Determine the [X, Y] coordinate at the center of the cell enclosing the given text.  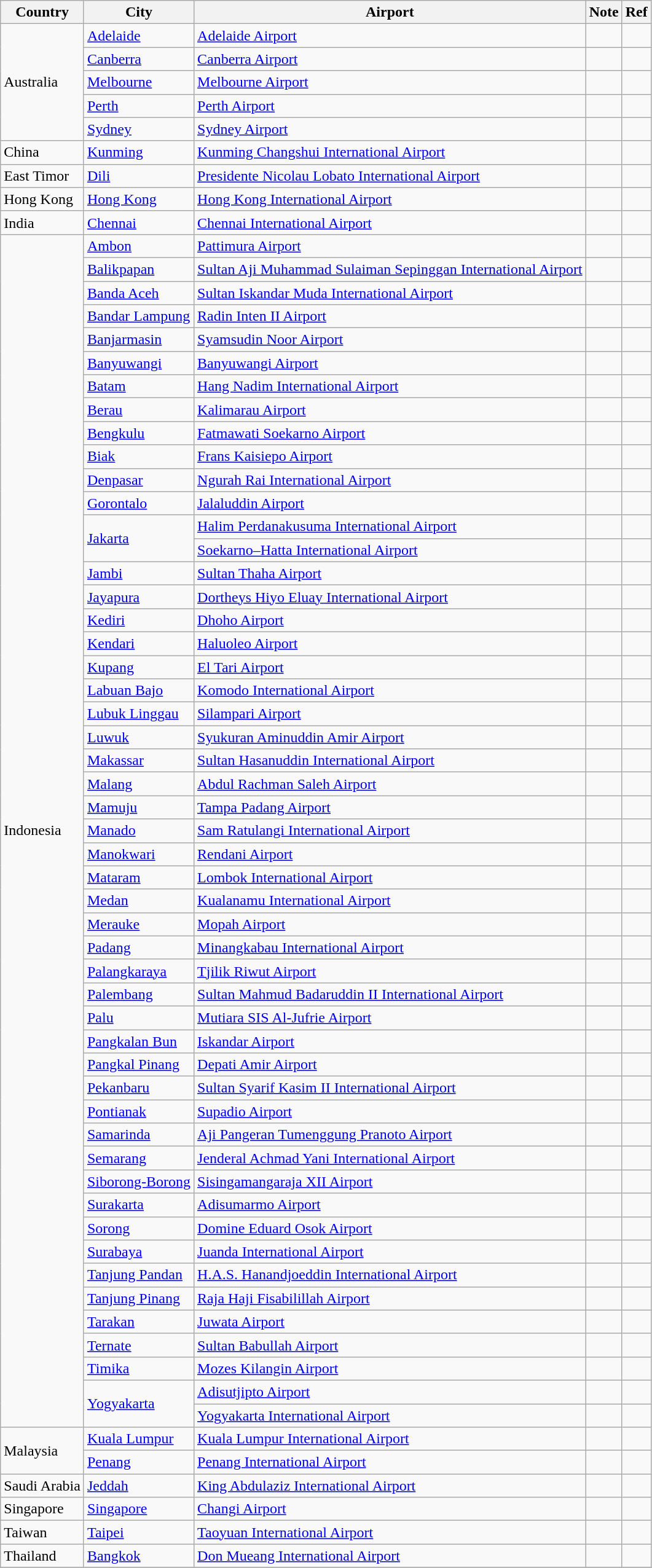
Kalimarau Airport [390, 410]
Biak [139, 457]
Sultan Aji Muhammad Sulaiman Sepinggan International Airport [390, 269]
Banda Aceh [139, 293]
Manokwari [139, 854]
Malang [139, 784]
Sam Ratulangi International Airport [390, 831]
Tjilik Riwut Airport [390, 971]
Kupang [139, 667]
Kendari [139, 643]
Jeddah [139, 1486]
Merauke [139, 924]
Manado [139, 831]
Ngurah Rai International Airport [390, 480]
Kuala Lumpur International Airport [390, 1439]
Berau [139, 410]
Sorong [139, 1228]
Chennai International Airport [390, 222]
Semarang [139, 1158]
Bandar Lampung [139, 316]
Thailand [42, 1556]
Mamuju [139, 807]
Indonesia [42, 831]
City [139, 12]
Sydney [139, 129]
Aji Pangeran Tumenggung Pranoto Airport [390, 1135]
Perth [139, 106]
Banyuwangi Airport [390, 363]
Makassar [139, 761]
Sisingamangaraja XII Airport [390, 1182]
King Abdulaziz International Airport [390, 1486]
Kunming Changshui International Airport [390, 152]
Don Mueang International Airport [390, 1556]
Perth Airport [390, 106]
Fatmawati Soekarno Airport [390, 433]
Juanda International Airport [390, 1252]
Sydney Airport [390, 129]
China [42, 152]
Soekarno–Hatta International Airport [390, 550]
Rendani Airport [390, 854]
Kualanamu International Airport [390, 901]
H.A.S. Hanandjoeddin International Airport [390, 1275]
El Tari Airport [390, 667]
Hong Kong International Airport [390, 199]
Saudi Arabia [42, 1486]
Tarakan [139, 1322]
Jakarta [139, 538]
Bengkulu [139, 433]
Surakarta [139, 1205]
Tanjung Pinang [139, 1298]
Mozes Kilangin Airport [390, 1368]
Luwuk [139, 737]
Country [42, 12]
Syukuran Aminuddin Amir Airport [390, 737]
Presidente Nicolau Lobato International Airport [390, 176]
Sultan Thaha Airport [390, 573]
Kunming [139, 152]
Yogyakarta International Airport [390, 1415]
Kediri [139, 620]
Kuala Lumpur [139, 1439]
Banjarmasin [139, 340]
Iskandar Airport [390, 1041]
Silampari Airport [390, 714]
Airport [390, 12]
Gorontalo [139, 503]
Ref [637, 12]
Taipei [139, 1532]
Palangkaraya [139, 971]
Banyuwangi [139, 363]
Hang Nadim International Airport [390, 386]
Abdul Rachman Saleh Airport [390, 784]
Denpasar [139, 480]
Malaysia [42, 1451]
Canberra [139, 59]
Pangkal Pinang [139, 1065]
Palu [139, 1017]
Penang [139, 1462]
Bangkok [139, 1556]
Note [603, 12]
Palembang [139, 994]
Depati Amir Airport [390, 1065]
Pangkalan Bun [139, 1041]
Chennai [139, 222]
Taiwan [42, 1532]
Adisutjipto Airport [390, 1392]
Balikpapan [139, 269]
Dortheys Hiyo Eluay International Airport [390, 597]
Pekanbaru [139, 1088]
Lombok International Airport [390, 877]
Canberra Airport [390, 59]
Pattimura Airport [390, 246]
Dili [139, 176]
Yogyakarta [139, 1403]
Timika [139, 1368]
Mataram [139, 877]
Halim Perdanakusuma International Airport [390, 527]
Medan [139, 901]
East Timor [42, 176]
Supadio Airport [390, 1111]
Taoyuan International Airport [390, 1532]
Sultan Babullah Airport [390, 1345]
Radin Inten II Airport [390, 316]
Ternate [139, 1345]
Tampa Padang Airport [390, 807]
India [42, 222]
Padang [139, 947]
Adisumarmo Airport [390, 1205]
Komodo International Airport [390, 691]
Melbourne [139, 82]
Syamsudin Noor Airport [390, 340]
Surabaya [139, 1252]
Domine Eduard Osok Airport [390, 1228]
Penang International Airport [390, 1462]
Ambon [139, 246]
Lubuk Linggau [139, 714]
Jambi [139, 573]
Jayapura [139, 597]
Batam [139, 386]
Dhoho Airport [390, 620]
Mutiara SIS Al-Jufrie Airport [390, 1017]
Sultan Mahmud Badaruddin II International Airport [390, 994]
Changi Airport [390, 1509]
Australia [42, 82]
Siborong-Borong [139, 1182]
Juwata Airport [390, 1322]
Mopah Airport [390, 924]
Tanjung Pandan [139, 1275]
Adelaide Airport [390, 36]
Sultan Hasanuddin International Airport [390, 761]
Adelaide [139, 36]
Frans Kaisiepo Airport [390, 457]
Haluoleo Airport [390, 643]
Melbourne Airport [390, 82]
Raja Haji Fisabilillah Airport [390, 1298]
Minangkabau International Airport [390, 947]
Pontianak [139, 1111]
Sultan Iskandar Muda International Airport [390, 293]
Jalaluddin Airport [390, 503]
Jenderal Achmad Yani International Airport [390, 1158]
Samarinda [139, 1135]
Labuan Bajo [139, 691]
Sultan Syarif Kasim II International Airport [390, 1088]
